Detect which cell encompasses the target text, then output its (X, Y) center coordinate. 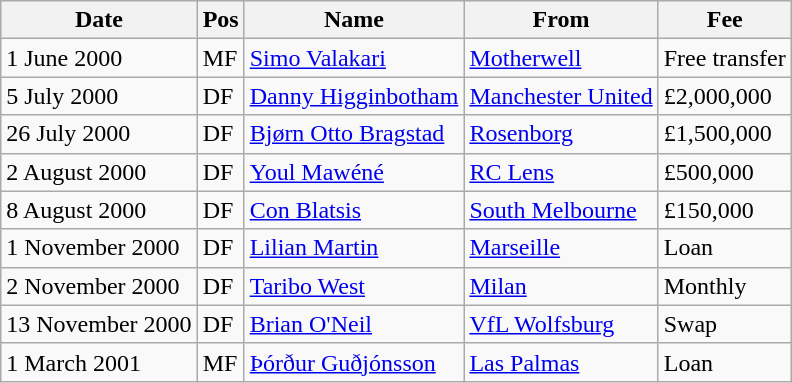
26 July 2000 (99, 134)
Brian O'Neil (354, 324)
Motherwell (561, 58)
£150,000 (724, 210)
8 August 2000 (99, 210)
Simo Valakari (354, 58)
Marseille (561, 248)
Swap (724, 324)
Free transfer (724, 58)
VfL Wolfsburg (561, 324)
£500,000 (724, 172)
RC Lens (561, 172)
Monthly (724, 286)
South Melbourne (561, 210)
Con Blatsis (354, 210)
Manchester United (561, 96)
From (561, 20)
Lilian Martin (354, 248)
Las Palmas (561, 362)
5 July 2000 (99, 96)
Date (99, 20)
2 November 2000 (99, 286)
1 June 2000 (99, 58)
Youl Mawéné (354, 172)
Fee (724, 20)
Bjørn Otto Bragstad (354, 134)
1 November 2000 (99, 248)
Rosenborg (561, 134)
Taribo West (354, 286)
1 March 2001 (99, 362)
Name (354, 20)
2 August 2000 (99, 172)
Þórður Guðjónsson (354, 362)
13 November 2000 (99, 324)
£2,000,000 (724, 96)
Milan (561, 286)
Danny Higginbotham (354, 96)
Pos (220, 20)
£1,500,000 (724, 134)
